Scan for the cell matching the given text and deliver its [x, y] coordinate at center. 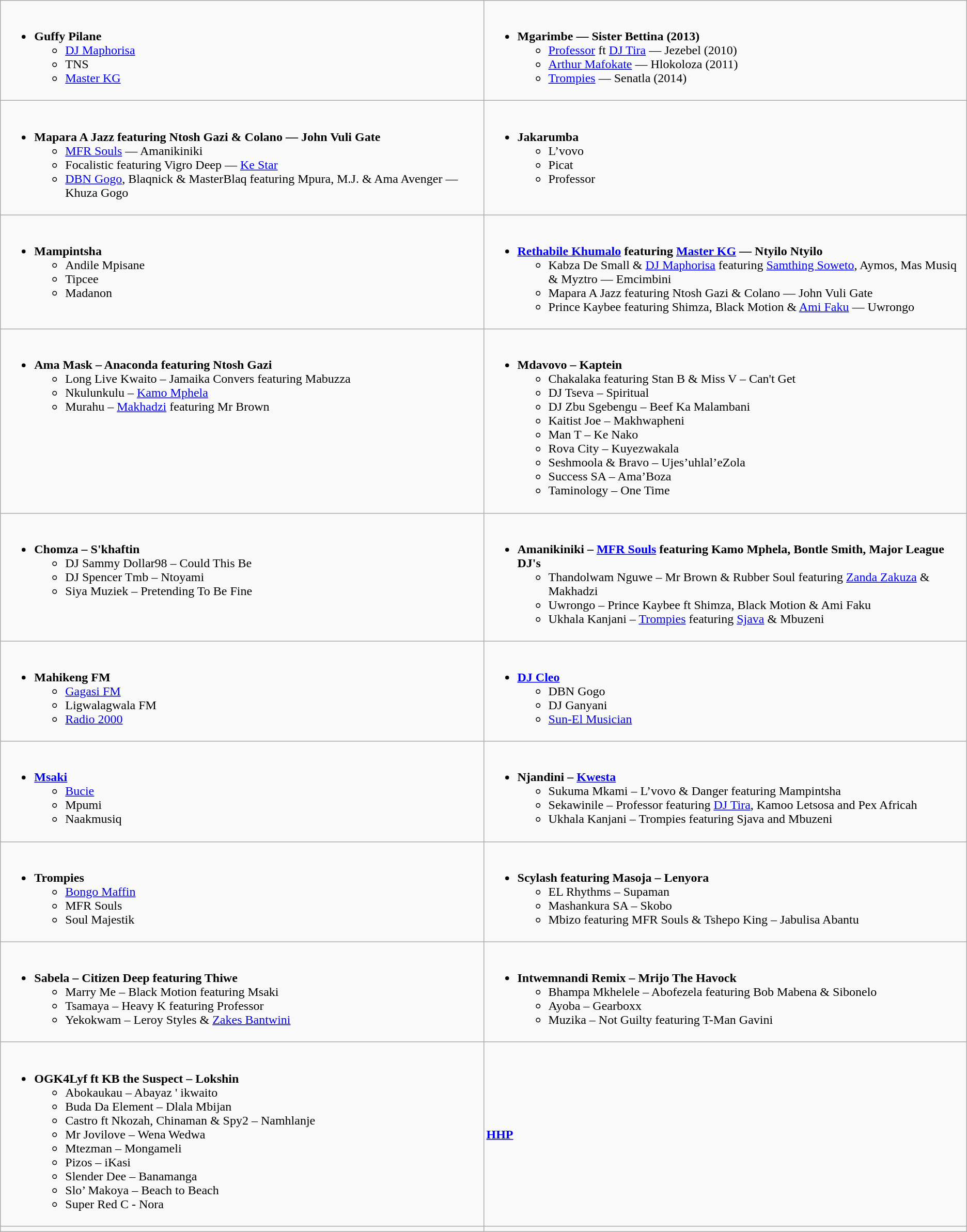
DJ CleoDBN GogoDJ GanyaniSun-El Musician [725, 691]
Guffy PilaneDJ MaphorisaTNSMaster KG [242, 51]
TrompiesBongo MaffinMFR SoulsSoul Majestik [242, 892]
Mahikeng FMGagasi FMLigwalagwala FMRadio 2000 [242, 691]
HHP [725, 1134]
MampintshaAndile MpisaneTipceeMadanon [242, 272]
MsakiBucieMpumiNaakmusiq [242, 791]
Chomza – S'khaftinDJ Sammy Dollar98 – Could This BeDJ Spencer Tmb – NtoyamiSiya Muziek – Pretending To Be Fine [242, 577]
JakarumbaL’vovoPicatProfessor [725, 158]
Mgarimbe — Sister Bettina (2013)Professor ft DJ Tira — Jezebel (2010)Arthur Mafokate — Hlokoloza (2011)Trompies — Senatla (2014) [725, 51]
Scylash featuring Masoja – LenyoraEL Rhythms – SupamanMashankura SA – SkoboMbizo featuring MFR Souls & Tshepo King – Jabulisa Abantu [725, 892]
